From the cell containing the given text, extract its center point as [x, y] coordinate. 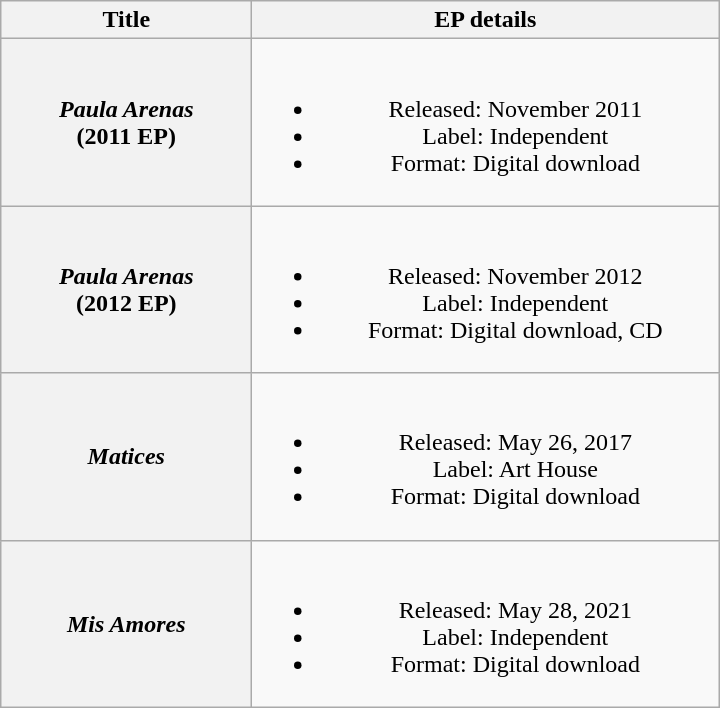
Paula Arenas(2011 EP) [126, 122]
EP details [486, 20]
Mis Amores [126, 624]
Released: November 2012Label: IndependentFormat: Digital download, CD [486, 290]
Released: May 28, 2021Label: IndependentFormat: Digital download [486, 624]
Released: November 2011Label: IndependentFormat: Digital download [486, 122]
Released: May 26, 2017Label: Art HouseFormat: Digital download [486, 456]
Title [126, 20]
Matices [126, 456]
Paula Arenas(2012 EP) [126, 290]
